For the text-containing cell, return its midpoint in [x, y] coordinate format. 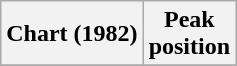
Peakposition [189, 34]
Chart (1982) [72, 34]
